Identify which cell holds the provided text, then report its [X, Y] central coordinate. 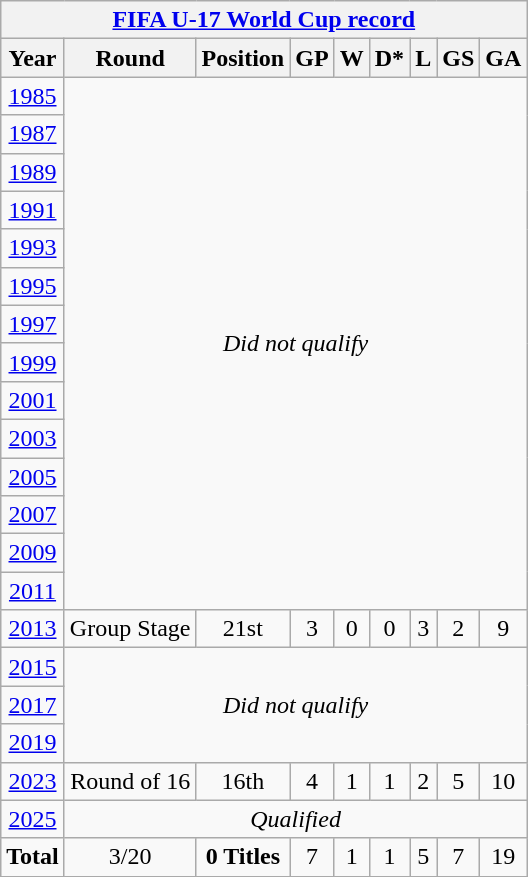
1985 [33, 96]
9 [504, 629]
1991 [33, 210]
0 Titles [243, 857]
4 [312, 781]
FIFA U-17 World Cup record [264, 20]
Group Stage [130, 629]
Total [33, 857]
L [424, 58]
GS [458, 58]
2003 [33, 438]
3/20 [130, 857]
2013 [33, 629]
GA [504, 58]
2025 [33, 819]
D* [389, 58]
GP [312, 58]
Round [130, 58]
19 [504, 857]
1999 [33, 362]
1995 [33, 286]
1987 [33, 134]
10 [504, 781]
2023 [33, 781]
2007 [33, 515]
2011 [33, 591]
Round of 16 [130, 781]
2017 [33, 705]
1993 [33, 248]
2015 [33, 667]
16th [243, 781]
1989 [33, 172]
Year [33, 58]
1997 [33, 324]
2001 [33, 400]
2009 [33, 553]
2019 [33, 743]
2005 [33, 477]
Qualified [296, 819]
21st [243, 629]
Position [243, 58]
W [352, 58]
